Extract the [X, Y] coordinate from the center of the cell holding the provided text.  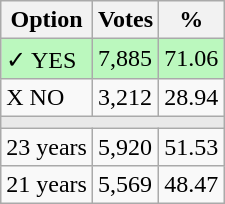
23 years [47, 147]
Votes [125, 20]
5,569 [125, 185]
7,885 [125, 59]
48.47 [192, 185]
5,920 [125, 147]
51.53 [192, 147]
28.94 [192, 97]
21 years [47, 185]
3,212 [125, 97]
71.06 [192, 59]
✓ YES [47, 59]
Option [47, 20]
% [192, 20]
X NO [47, 97]
